Provide the [X, Y] coordinate of the cell's center where the given text is located.  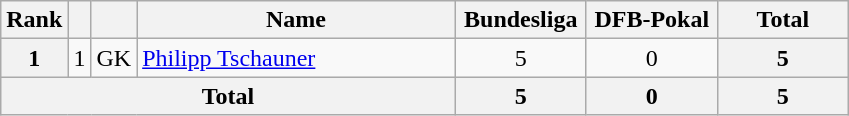
Name [296, 20]
Rank [34, 20]
DFB-Pokal [652, 20]
GK [114, 58]
Philipp Tschauner [296, 58]
Bundesliga [520, 20]
